Return [x, y] of the center of cell containing provided text 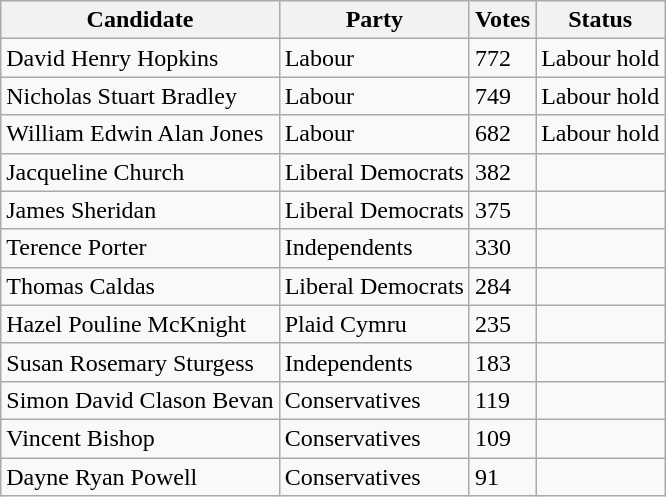
119 [502, 400]
William Edwin Alan Jones [140, 134]
Status [600, 20]
382 [502, 172]
749 [502, 96]
91 [502, 477]
183 [502, 362]
James Sheridan [140, 210]
Vincent Bishop [140, 438]
Nicholas Stuart Bradley [140, 96]
Party [374, 20]
682 [502, 134]
Susan Rosemary Sturgess [140, 362]
Plaid Cymru [374, 324]
Candidate [140, 20]
284 [502, 286]
Thomas Caldas [140, 286]
Dayne Ryan Powell [140, 477]
772 [502, 58]
375 [502, 210]
Simon David Clason Bevan [140, 400]
235 [502, 324]
Votes [502, 20]
330 [502, 248]
Jacqueline Church [140, 172]
Terence Porter [140, 248]
109 [502, 438]
David Henry Hopkins [140, 58]
Hazel Pouline McKnight [140, 324]
